Extract the [X, Y] coordinate from the center of the cell holding the provided text.  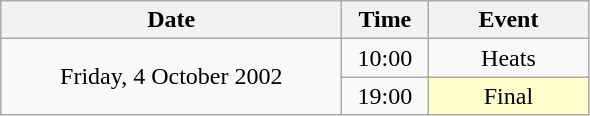
Event [508, 20]
19:00 [385, 96]
Friday, 4 October 2002 [172, 77]
Final [508, 96]
Time [385, 20]
Heats [508, 58]
Date [172, 20]
10:00 [385, 58]
